Determine the [X, Y] coordinate at the center of the cell enclosing the given text.  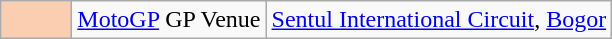
MotoGP GP Venue [169, 20]
Sentul International Circuit, Bogor [439, 20]
